Identify which cell holds the provided text, then report its (x, y) central coordinate. 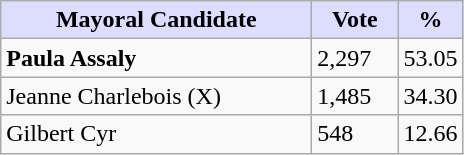
Mayoral Candidate (156, 20)
34.30 (430, 96)
Paula Assaly (156, 58)
Vote (355, 20)
12.66 (430, 134)
1,485 (355, 96)
53.05 (430, 58)
Gilbert Cyr (156, 134)
2,297 (355, 58)
Jeanne Charlebois (X) (156, 96)
% (430, 20)
548 (355, 134)
